Return the (X, Y) coordinate for the center point of the cell that contains the specified text.  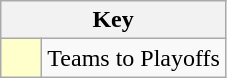
Teams to Playoffs (134, 58)
Key (114, 20)
